Capture the cell that displays the provided text and extract its (X, Y) central coordinate. 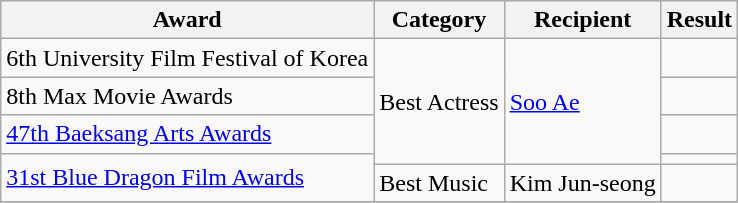
Result (699, 20)
6th University Film Festival of Korea (188, 58)
31st Blue Dragon Film Awards (188, 178)
Kim Jun-seong (582, 183)
8th Max Movie Awards (188, 96)
Category (439, 20)
Soo Ae (582, 102)
Best Actress (439, 102)
47th Baeksang Arts Awards (188, 134)
Recipient (582, 20)
Best Music (439, 183)
Award (188, 20)
